Locate the cell with the specified text and output its [x, y] center coordinate. 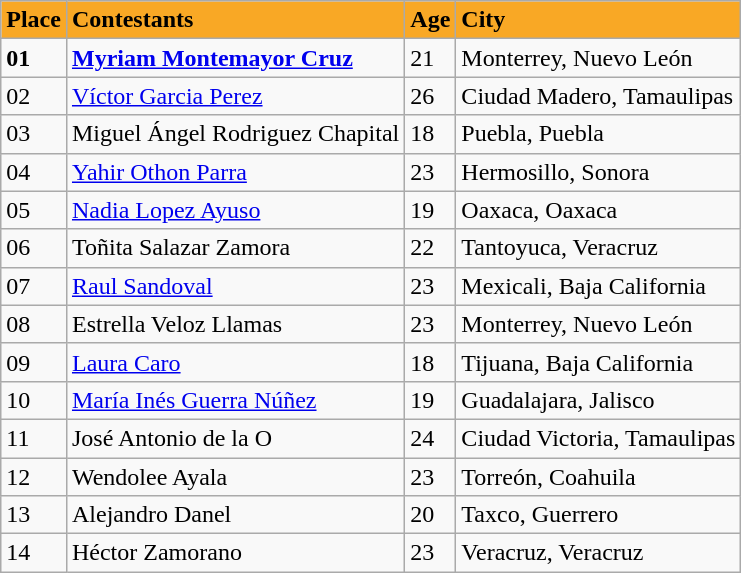
Víctor Garcia Perez [235, 96]
Hermosillo, Sonora [598, 172]
Guadalajara, Jalisco [598, 400]
Puebla, Puebla [598, 134]
Ciudad Victoria, Tamaulipas [598, 438]
Mexicali, Baja California [598, 286]
Héctor Zamorano [235, 553]
Ciudad Madero, Tamaulipas [598, 96]
Estrella Veloz Llamas [235, 324]
02 [34, 96]
09 [34, 362]
Wendolee Ayala [235, 477]
Toñita Salazar Zamora [235, 248]
08 [34, 324]
Nadia Lopez Ayuso [235, 210]
11 [34, 438]
Torreón, Coahuila [598, 477]
13 [34, 515]
José Antonio de la O [235, 438]
Contestants [235, 20]
05 [34, 210]
Veracruz, Veracruz [598, 553]
12 [34, 477]
07 [34, 286]
Age [430, 20]
04 [34, 172]
City [598, 20]
03 [34, 134]
Alejandro Danel [235, 515]
Yahir Othon Parra [235, 172]
Oaxaca, Oaxaca [598, 210]
Miguel Ángel Rodriguez Chapital [235, 134]
Tijuana, Baja California [598, 362]
Taxco, Guerrero [598, 515]
Laura Caro [235, 362]
01 [34, 58]
Tantoyuca, Veracruz [598, 248]
María Inés Guerra Núñez [235, 400]
10 [34, 400]
06 [34, 248]
Raul Sandoval [235, 286]
26 [430, 96]
21 [430, 58]
Place [34, 20]
24 [430, 438]
Myriam Montemayor Cruz [235, 58]
14 [34, 553]
20 [430, 515]
22 [430, 248]
